From the cell containing the given text, extract its center point as (X, Y) coordinate. 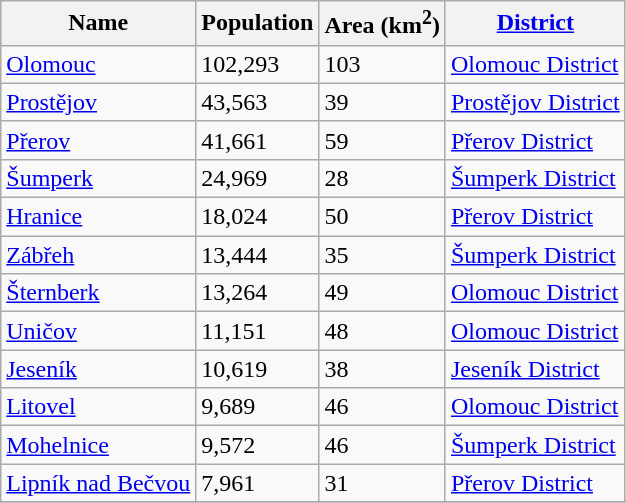
Šumperk (98, 178)
Prostějov District (535, 102)
Přerov (98, 140)
50 (382, 217)
28 (382, 178)
41,661 (258, 140)
102,293 (258, 64)
Hranice (98, 217)
Area (km2) (382, 24)
Litovel (98, 407)
Prostějov (98, 102)
24,969 (258, 178)
13,444 (258, 255)
103 (382, 64)
39 (382, 102)
Jeseník District (535, 369)
43,563 (258, 102)
31 (382, 483)
Jeseník (98, 369)
Population (258, 24)
Olomouc (98, 64)
13,264 (258, 293)
Mohelnice (98, 445)
Zábřeh (98, 255)
District (535, 24)
7,961 (258, 483)
Šternberk (98, 293)
48 (382, 331)
49 (382, 293)
18,024 (258, 217)
10,619 (258, 369)
9,572 (258, 445)
11,151 (258, 331)
9,689 (258, 407)
35 (382, 255)
38 (382, 369)
Lipník nad Bečvou (98, 483)
59 (382, 140)
Name (98, 24)
Uničov (98, 331)
